Return the (X, Y) coordinate for the center point of the cell that contains the specified text.  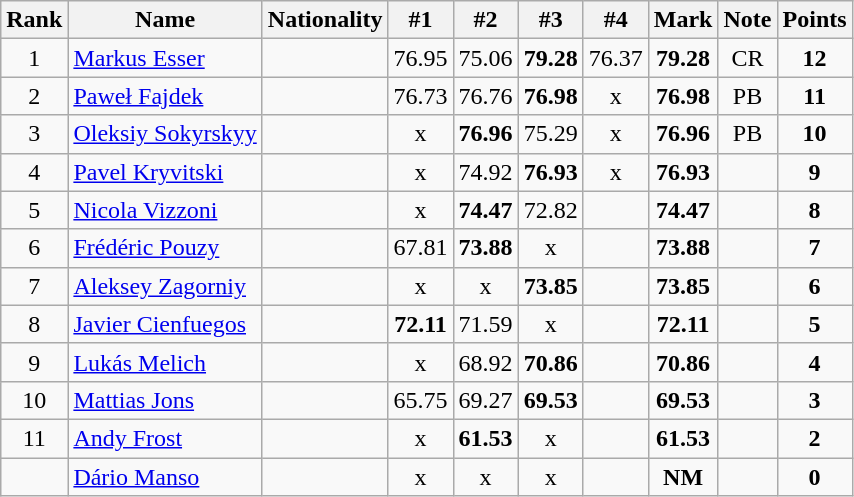
Mattias Jons (165, 400)
Rank (34, 20)
0 (814, 477)
76.95 (420, 58)
67.81 (420, 248)
#1 (420, 20)
75.29 (550, 134)
CR (748, 58)
Oleksiy Sokyrskyy (165, 134)
Points (814, 20)
74.92 (486, 172)
Nicola Vizzoni (165, 210)
Paweł Fajdek (165, 96)
Name (165, 20)
Frédéric Pouzy (165, 248)
Aleksey Zagorniy (165, 286)
76.37 (616, 58)
Lukás Melich (165, 362)
Mark (683, 20)
Markus Esser (165, 58)
Note (748, 20)
12 (814, 58)
65.75 (420, 400)
Javier Cienfuegos (165, 324)
#4 (616, 20)
#2 (486, 20)
68.92 (486, 362)
1 (34, 58)
75.06 (486, 58)
Pavel Kryvitski (165, 172)
76.73 (420, 96)
#3 (550, 20)
Andy Frost (165, 438)
72.82 (550, 210)
76.76 (486, 96)
71.59 (486, 324)
NM (683, 477)
69.27 (486, 400)
Nationality (325, 20)
Dário Manso (165, 477)
